Return the [x, y] coordinate for the center point of the cell that contains the specified text.  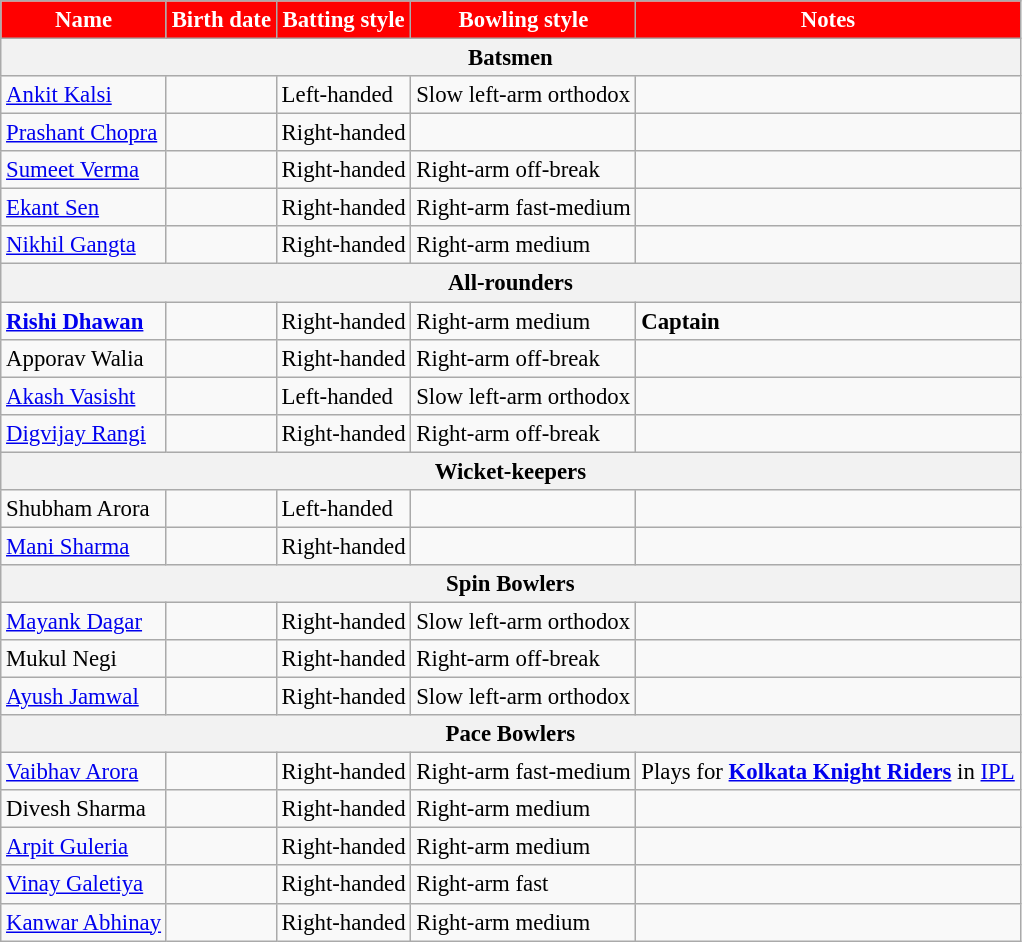
Pace Bowlers [510, 734]
Divesh Sharma [84, 809]
Mani Sharma [84, 546]
Kanwar Abhinay [84, 922]
Apporav Walia [84, 358]
Digvijay Rangi [84, 433]
Nikhil Gangta [84, 245]
All-rounders [510, 283]
Captain [828, 321]
Plays for Kolkata Knight Riders in IPL [828, 772]
Wicket-keepers [510, 471]
Ayush Jamwal [84, 697]
Rishi Dhawan [84, 321]
Notes [828, 20]
Akash Vasisht [84, 396]
Arpit Guleria [84, 847]
Vaibhav Arora [84, 772]
Shubham Arora [84, 509]
Name [84, 20]
Prashant Chopra [84, 133]
Mayank Dagar [84, 621]
Birth date [221, 20]
Mukul Negi [84, 659]
Ekant Sen [84, 208]
Spin Bowlers [510, 584]
Bowling style [524, 20]
Batting style [344, 20]
Batsmen [510, 58]
Right-arm fast [524, 885]
Vinay Galetiya [84, 885]
Ankit Kalsi [84, 95]
Sumeet Verma [84, 170]
